For the text-containing cell, return its midpoint in (x, y) coordinate format. 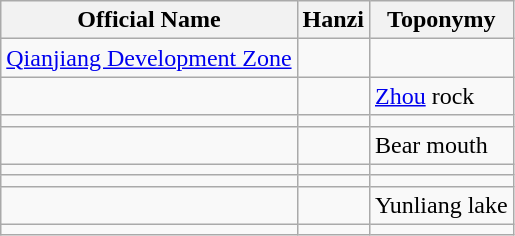
Qianjiang Development Zone (149, 58)
Official Name (149, 20)
Zhou rock (441, 96)
Bear mouth (441, 145)
Toponymy (441, 20)
Yunliang lake (441, 205)
Hanzi (333, 20)
